Return [x, y] of the center of cell containing provided text 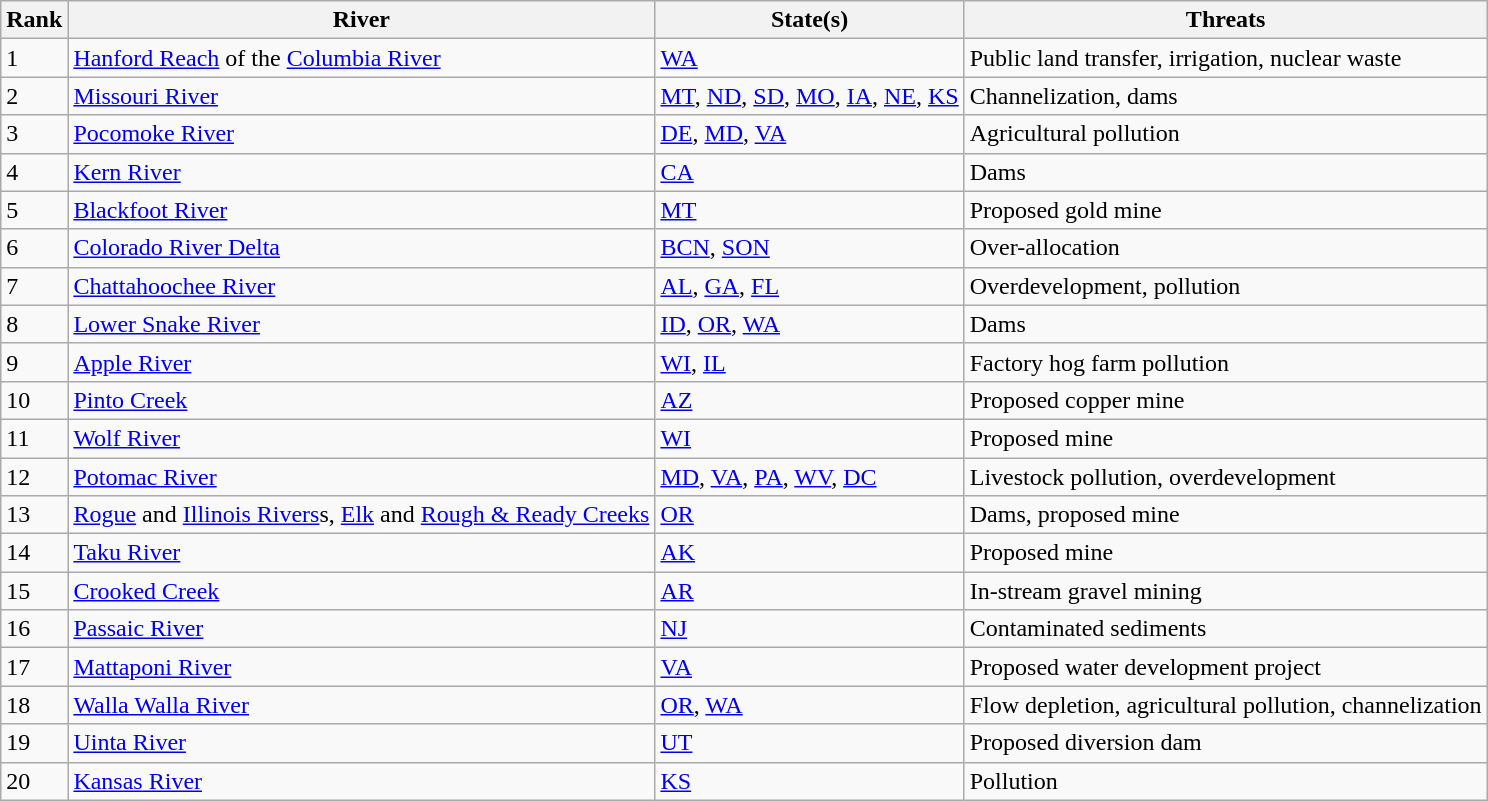
Proposed gold mine [1226, 210]
OR, WA [810, 705]
MT [810, 210]
Agricultural pollution [1226, 134]
17 [34, 667]
Uinta River [362, 743]
Proposed copper mine [1226, 400]
12 [34, 477]
Threats [1226, 20]
Contaminated sediments [1226, 629]
Livestock pollution, overdevelopment [1226, 477]
15 [34, 591]
Colorado River Delta [362, 248]
Over-allocation [1226, 248]
14 [34, 553]
AZ [810, 400]
ID, OR, WA [810, 324]
3 [34, 134]
Crooked Creek [362, 591]
River [362, 20]
WI [810, 438]
20 [34, 781]
19 [34, 743]
WI, IL [810, 362]
18 [34, 705]
Pinto Creek [362, 400]
Potomac River [362, 477]
9 [34, 362]
Chattahoochee River [362, 286]
5 [34, 210]
VA [810, 667]
Blackfoot River [362, 210]
Kern River [362, 172]
Kansas River [362, 781]
2 [34, 96]
CA [810, 172]
Overdevelopment, pollution [1226, 286]
1 [34, 58]
Public land transfer, irrigation, nuclear waste [1226, 58]
16 [34, 629]
Pollution [1226, 781]
UT [810, 743]
AR [810, 591]
Rogue and Illinois Riverss, Elk and Rough & Ready Creeks [362, 515]
Channelization, dams [1226, 96]
Proposed water development project [1226, 667]
MT, ND, SD, MO, IA, NE, KS [810, 96]
10 [34, 400]
Passaic River [362, 629]
In-stream gravel mining [1226, 591]
Mattaponi River [362, 667]
Factory hog farm pollution [1226, 362]
OR [810, 515]
Lower Snake River [362, 324]
Pocomoke River [362, 134]
7 [34, 286]
AL, GA, FL [810, 286]
Walla Walla River [362, 705]
Taku River [362, 553]
NJ [810, 629]
8 [34, 324]
Flow depletion, agricultural pollution, channelization [1226, 705]
WA [810, 58]
Dams, proposed mine [1226, 515]
13 [34, 515]
11 [34, 438]
DE, MD, VA [810, 134]
Wolf River [362, 438]
Hanford Reach of the Columbia River [362, 58]
Proposed diversion dam [1226, 743]
KS [810, 781]
AK [810, 553]
Apple River [362, 362]
MD, VA, PA, WV, DC [810, 477]
Missouri River [362, 96]
State(s) [810, 20]
Rank [34, 20]
4 [34, 172]
6 [34, 248]
BCN, SON [810, 248]
